Capture the cell that displays the provided text and extract its [X, Y] central coordinate. 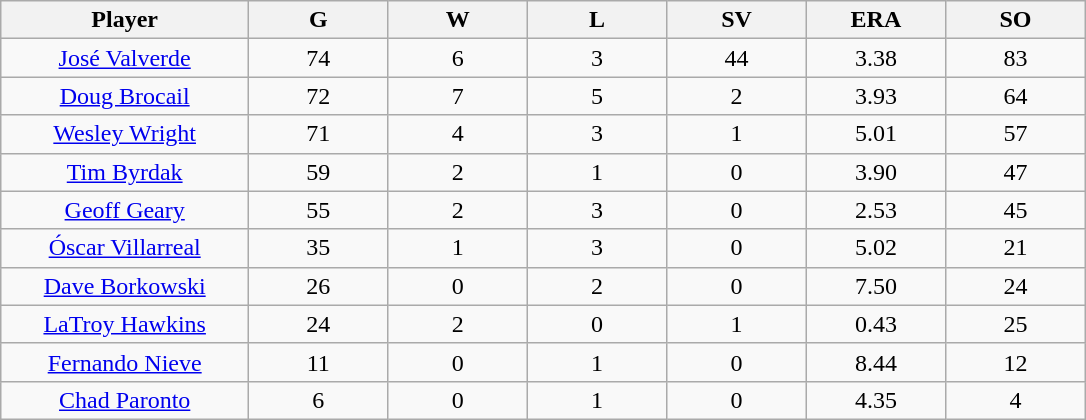
2.53 [876, 210]
47 [1016, 172]
83 [1016, 58]
0.43 [876, 324]
71 [318, 134]
Doug Brocail [125, 96]
21 [1016, 248]
SV [736, 20]
Óscar Villarreal [125, 248]
Dave Borkowski [125, 286]
72 [318, 96]
74 [318, 58]
Chad Paronto [125, 400]
SO [1016, 20]
3.38 [876, 58]
8.44 [876, 362]
Fernando Nieve [125, 362]
26 [318, 286]
57 [1016, 134]
5.01 [876, 134]
L [596, 20]
G [318, 20]
44 [736, 58]
José Valverde [125, 58]
Player [125, 20]
59 [318, 172]
7 [458, 96]
45 [1016, 210]
55 [318, 210]
Tim Byrdak [125, 172]
ERA [876, 20]
5.02 [876, 248]
5 [596, 96]
W [458, 20]
3.93 [876, 96]
25 [1016, 324]
7.50 [876, 286]
LaTroy Hawkins [125, 324]
64 [1016, 96]
12 [1016, 362]
35 [318, 248]
11 [318, 362]
4.35 [876, 400]
Wesley Wright [125, 134]
Geoff Geary [125, 210]
3.90 [876, 172]
